Scan for the cell matching the given text and deliver its (x, y) coordinate at center. 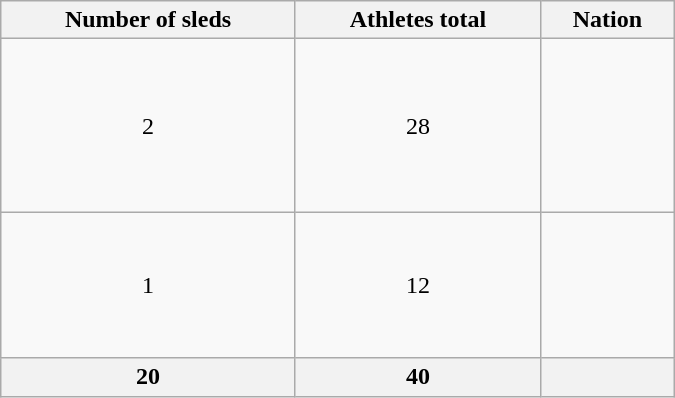
Athletes total (418, 20)
1 (148, 285)
40 (418, 377)
Nation (608, 20)
20 (148, 377)
28 (418, 126)
Number of sleds (148, 20)
12 (418, 285)
2 (148, 126)
